Extract the [X, Y] coordinate from the center of the cell holding the provided text.  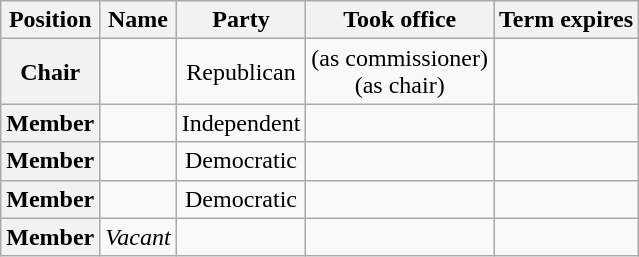
Name [138, 20]
Vacant [138, 237]
Term expires [566, 20]
Position [50, 20]
Chair [50, 72]
Republican [241, 72]
Independent [241, 123]
(as commissioner) (as chair) [400, 72]
Party [241, 20]
Took office [400, 20]
